For the text-containing cell, return its midpoint in (x, y) coordinate format. 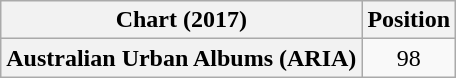
Australian Urban Albums (ARIA) (182, 58)
98 (409, 58)
Position (409, 20)
Chart (2017) (182, 20)
